Find where the given text appears and provide that cell's center as [x, y] coordinate. 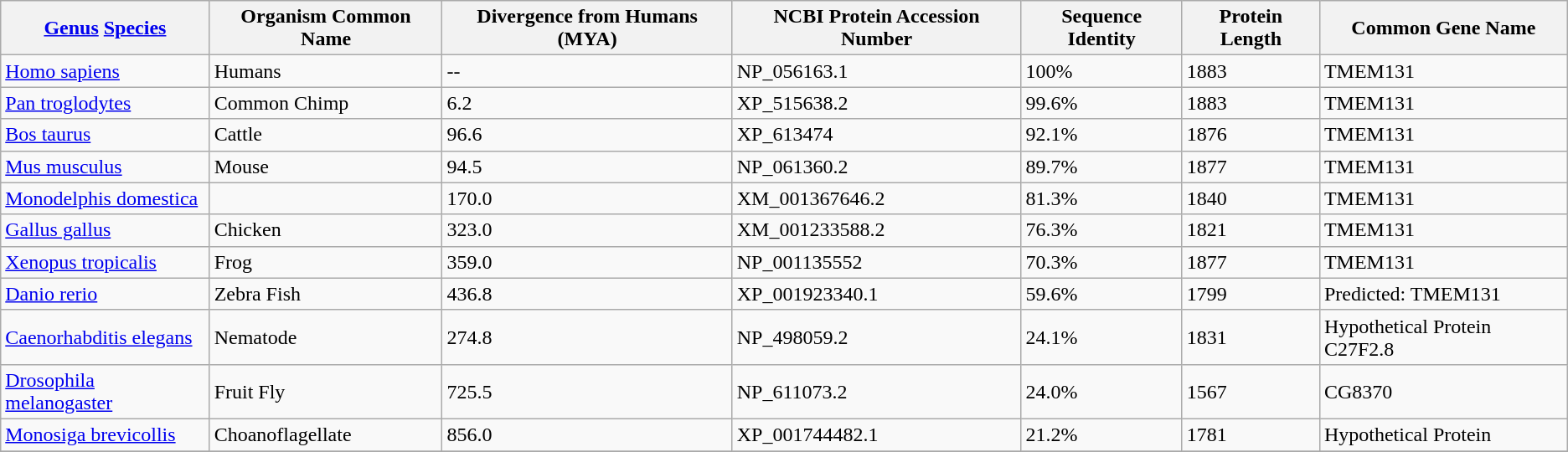
Pan troglodytes [106, 103]
Fruit Fly [326, 392]
XP_515638.2 [876, 103]
Danio rerio [106, 294]
436.8 [587, 294]
CG8370 [1443, 392]
359.0 [587, 262]
Chicken [326, 230]
323.0 [587, 230]
24.0% [1101, 392]
81.3% [1101, 198]
856.0 [587, 434]
Nematode [326, 336]
Drosophila melanogaster [106, 392]
170.0 [587, 198]
NP_498059.2 [876, 336]
100% [1101, 71]
99.6% [1101, 103]
Hypothetical Protein [1443, 434]
1567 [1251, 392]
Divergence from Humans (MYA) [587, 28]
Hypothetical Protein C27F2.8 [1443, 336]
Monosiga brevicollis [106, 434]
Bos taurus [106, 135]
Humans [326, 71]
XM_001367646.2 [876, 198]
1799 [1251, 294]
94.5 [587, 167]
1876 [1251, 135]
Common Chimp [326, 103]
24.1% [1101, 336]
Mus musculus [106, 167]
Zebra Fish [326, 294]
Predicted: TMEM131 [1443, 294]
XP_001744482.1 [876, 434]
Common Gene Name [1443, 28]
Protein Length [1251, 28]
21.2% [1101, 434]
70.3% [1101, 262]
1840 [1251, 198]
Monodelphis domestica [106, 198]
76.3% [1101, 230]
Genus Species [106, 28]
Caenorhabditis elegans [106, 336]
96.6 [587, 135]
92.1% [1101, 135]
XP_001923340.1 [876, 294]
Xenopus tropicalis [106, 262]
6.2 [587, 103]
NP_001135552 [876, 262]
1831 [1251, 336]
89.7% [1101, 167]
1781 [1251, 434]
NP_611073.2 [876, 392]
-- [587, 71]
Sequence Identity [1101, 28]
Organism Common Name [326, 28]
725.5 [587, 392]
XM_001233588.2 [876, 230]
Mouse [326, 167]
NP_056163.1 [876, 71]
XP_613474 [876, 135]
1821 [1251, 230]
Choanoflagellate [326, 434]
NCBI Protein Accession Number [876, 28]
Gallus gallus [106, 230]
274.8 [587, 336]
Cattle [326, 135]
Homo sapiens [106, 71]
Frog [326, 262]
NP_061360.2 [876, 167]
59.6% [1101, 294]
